From the cell containing the given text, extract its center point as (x, y) coordinate. 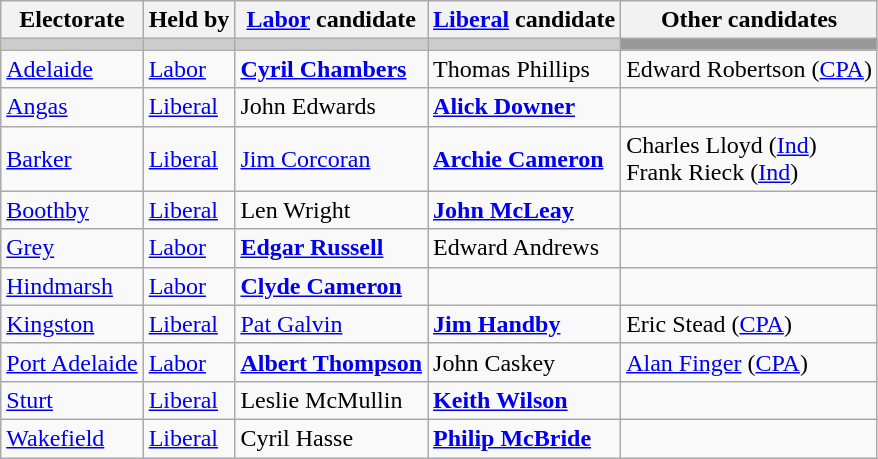
Barker (72, 158)
Jim Corcoran (332, 158)
Electorate (72, 20)
Held by (189, 20)
Clyde Cameron (332, 286)
John McLeay (524, 210)
Leslie McMullin (332, 400)
Port Adelaide (72, 362)
Labor candidate (332, 20)
Wakefield (72, 438)
Keith Wilson (524, 400)
Alan Finger (CPA) (750, 362)
Hindmarsh (72, 286)
Thomas Phillips (524, 69)
Eric Stead (CPA) (750, 324)
John Caskey (524, 362)
Boothby (72, 210)
Alick Downer (524, 107)
Philip McBride (524, 438)
Liberal candidate (524, 20)
Other candidates (750, 20)
Archie Cameron (524, 158)
Sturt (72, 400)
Albert Thompson (332, 362)
Edward Andrews (524, 248)
Pat Galvin (332, 324)
Angas (72, 107)
Kingston (72, 324)
Charles Lloyd (Ind)Frank Rieck (Ind) (750, 158)
Edgar Russell (332, 248)
Cyril Hasse (332, 438)
Len Wright (332, 210)
John Edwards (332, 107)
Cyril Chambers (332, 69)
Jim Handby (524, 324)
Grey (72, 248)
Edward Robertson (CPA) (750, 69)
Adelaide (72, 69)
